Output the [X, Y] coordinate of the center of the cell containing the given text.  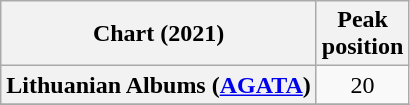
Lithuanian Albums (AGATA) [159, 85]
20 [362, 85]
Peakposition [362, 34]
Chart (2021) [159, 34]
